Scan for the cell matching the given text and deliver its [X, Y] coordinate at center. 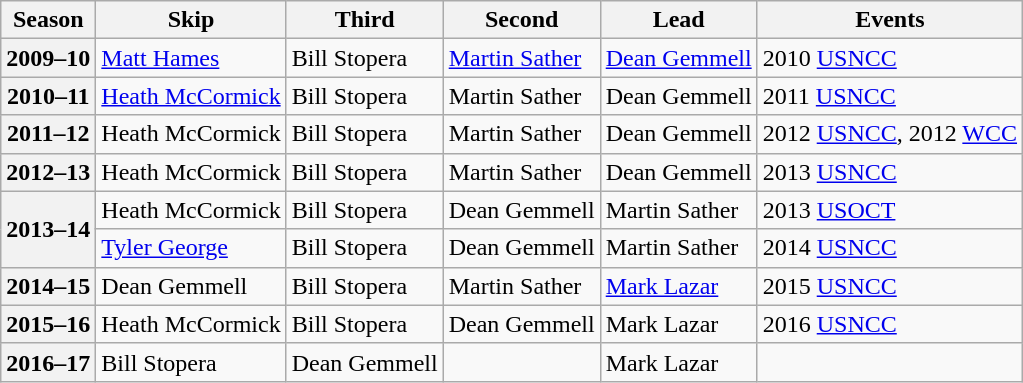
Events [890, 20]
Second [522, 20]
2012–13 [48, 172]
2014 USNCC [890, 248]
2013 USOCT [890, 210]
2014–15 [48, 286]
2016–17 [48, 362]
2010 USNCC [890, 58]
Season [48, 20]
2015 USNCC [890, 286]
2009–10 [48, 58]
Tyler George [191, 248]
2012 USNCC, 2012 WCC [890, 134]
2011 USNCC [890, 96]
2013–14 [48, 229]
2016 USNCC [890, 324]
Third [364, 20]
2013 USNCC [890, 172]
2011–12 [48, 134]
Skip [191, 20]
Lead [678, 20]
2010–11 [48, 96]
Matt Hames [191, 58]
2015–16 [48, 324]
